Scan for the cell matching the given text and deliver its (X, Y) coordinate at center. 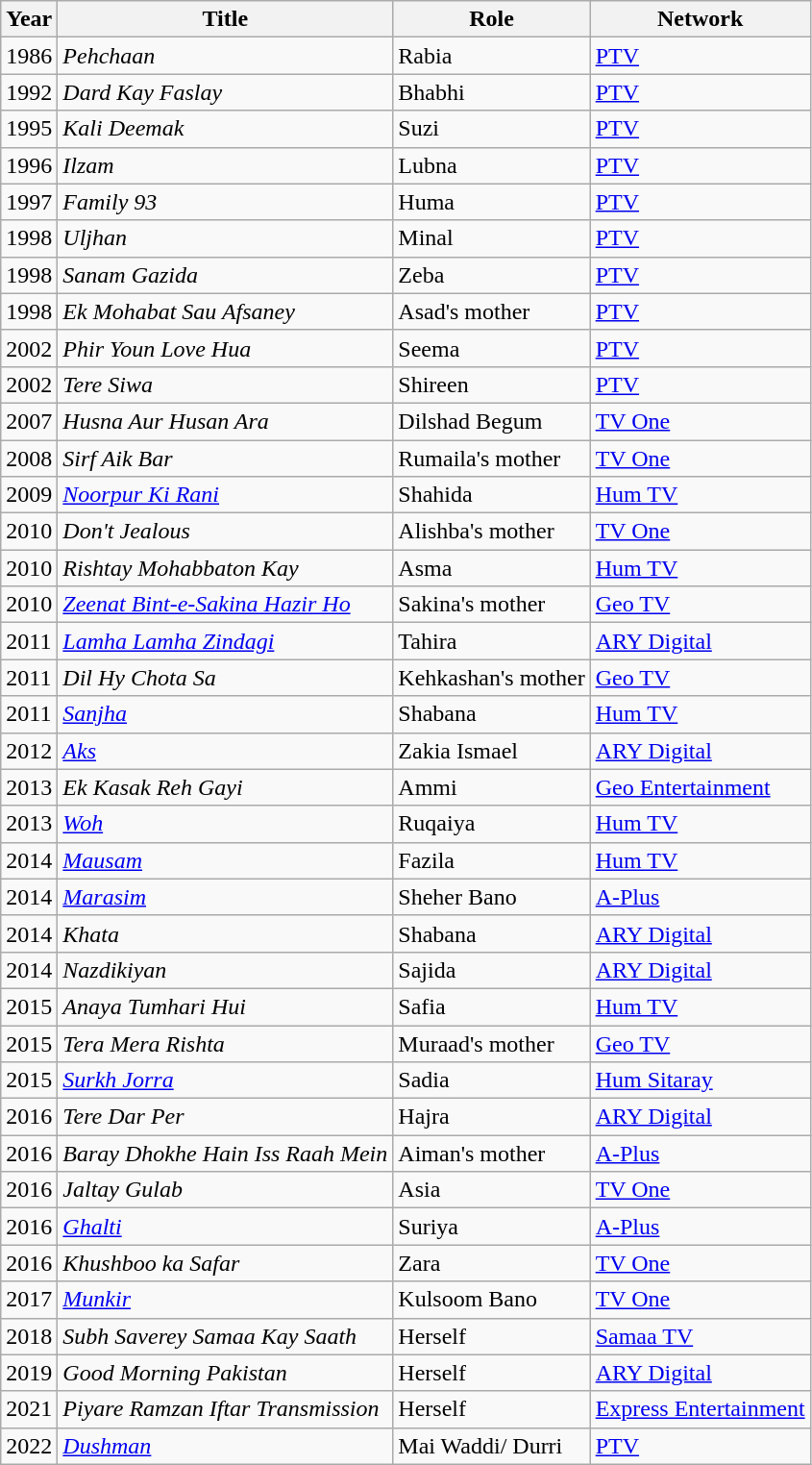
Shireen (492, 385)
Tere Siwa (225, 385)
Surkh Jorra (225, 1080)
Family 93 (225, 202)
Baray Dhokhe Hain Iss Raah Mein (225, 1154)
Kulsoom Bano (492, 1300)
1996 (29, 165)
Zeba (492, 275)
Aiman's mother (492, 1154)
Asia (492, 1190)
2018 (29, 1336)
Zara (492, 1263)
Express Entertainment (700, 1409)
Dushman (225, 1446)
Uljhan (225, 238)
1997 (29, 202)
Hajra (492, 1117)
Kali Deemak (225, 129)
Geo Entertainment (700, 787)
Pehchaan (225, 56)
Year (29, 19)
Kehkashan's mother (492, 678)
Sakina's mother (492, 605)
Minal (492, 238)
Anaya Tumhari Hui (225, 1006)
Piyare Ramzan Iftar Transmission (225, 1409)
Ilzam (225, 165)
Husna Aur Husan Ara (225, 421)
1986 (29, 56)
Ruqaiya (492, 824)
Zakia Ismael (492, 751)
2008 (29, 459)
Sheher Bano (492, 897)
Huma (492, 202)
Alishba's mother (492, 532)
Noorpur Ki Rani (225, 495)
Aks (225, 751)
Mausam (225, 860)
1992 (29, 92)
Role (492, 19)
Sadia (492, 1080)
2009 (29, 495)
2012 (29, 751)
Don't Jealous (225, 532)
1995 (29, 129)
Sanam Gazida (225, 275)
Phir Youn Love Hua (225, 348)
Ammi (492, 787)
Title (225, 19)
Mai Waddi/ Durri (492, 1446)
Subh Saverey Samaa Kay Saath (225, 1336)
Lamha Lamha Zindagi (225, 641)
Zeenat Bint-e-Sakina Hazir Ho (225, 605)
Woh (225, 824)
2022 (29, 1446)
Munkir (225, 1300)
Dil Hy Chota Sa (225, 678)
Tera Mera Rishta (225, 1043)
Seema (492, 348)
Suriya (492, 1227)
Jaltay Gulab (225, 1190)
Lubna (492, 165)
Ghalti (225, 1227)
Ek Kasak Reh Gayi (225, 787)
Asma (492, 568)
2017 (29, 1300)
Suzi (492, 129)
Shahida (492, 495)
Ek Mohabat Sau Afsaney (225, 311)
Tere Dar Per (225, 1117)
Khushboo ka Safar (225, 1263)
Fazila (492, 860)
Good Morning Pakistan (225, 1373)
2019 (29, 1373)
Safia (492, 1006)
Samaa TV (700, 1336)
Dard Kay Faslay (225, 92)
Rishtay Mohabbaton Kay (225, 568)
Rabia (492, 56)
Muraad's mother (492, 1043)
Sanjha (225, 714)
Bhabhi (492, 92)
Marasim (225, 897)
Sirf Aik Bar (225, 459)
Rumaila's mother (492, 459)
Hum Sitaray (700, 1080)
Dilshad Begum (492, 421)
Nazdikiyan (225, 970)
2021 (29, 1409)
2007 (29, 421)
Network (700, 19)
Sajida (492, 970)
Khata (225, 933)
Tahira (492, 641)
Asad's mother (492, 311)
